Output the [x, y] coordinate of the center of the cell containing the given text.  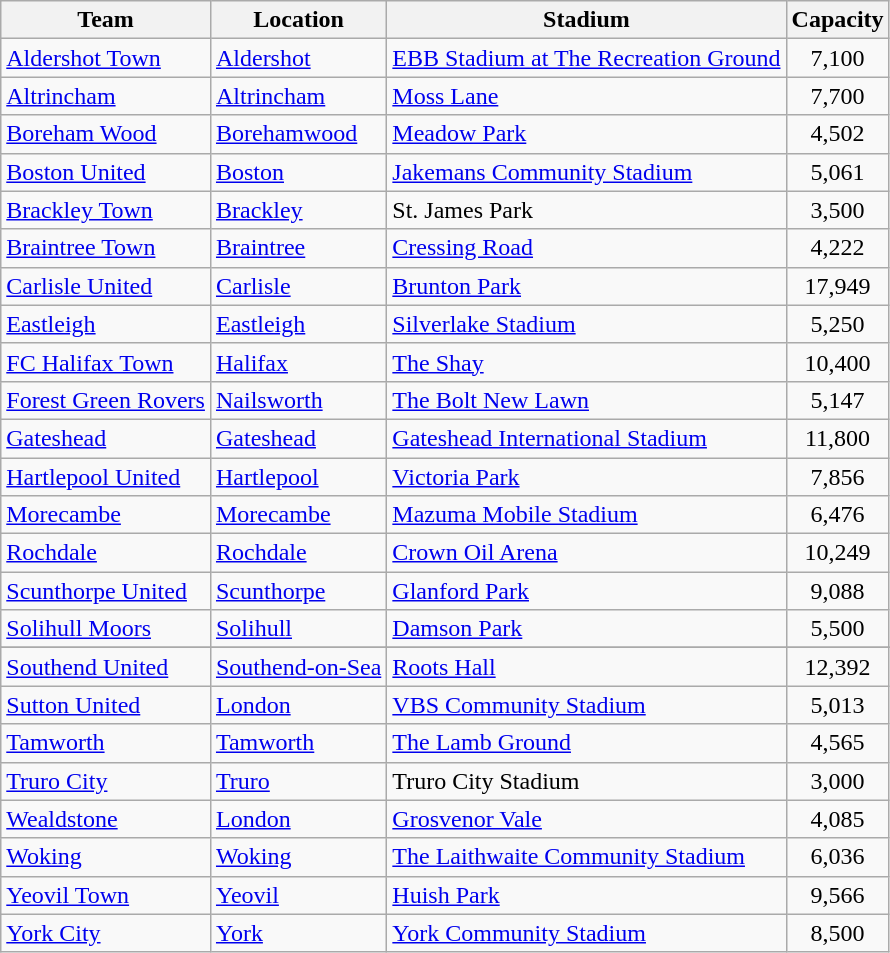
Boreham Wood [106, 134]
FC Halifax Town [106, 362]
Glanford Park [586, 591]
Carlisle [298, 286]
York City [106, 933]
The Laithwaite Community Stadium [586, 857]
Aldershot [298, 58]
York Community Stadium [586, 933]
Wealdstone [106, 819]
Meadow Park [586, 134]
Brackley [298, 210]
Hartlepool United [106, 477]
St. James Park [586, 210]
5,061 [838, 172]
Stadium [586, 20]
Victoria Park [586, 477]
York [298, 933]
Braintree [298, 248]
10,249 [838, 553]
Location [298, 20]
Mazuma Mobile Stadium [586, 515]
The Bolt New Lawn [586, 400]
Scunthorpe United [106, 591]
Gateshead International Stadium [586, 438]
Sutton United [106, 705]
Boston United [106, 172]
Scunthorpe [298, 591]
Silverlake Stadium [586, 324]
EBB Stadium at The Recreation Ground [586, 58]
Huish Park [586, 895]
3,500 [838, 210]
8,500 [838, 933]
Brunton Park [586, 286]
Boston [298, 172]
Grosvenor Vale [586, 819]
6,476 [838, 515]
9,566 [838, 895]
Halifax [298, 362]
5,013 [838, 705]
7,856 [838, 477]
Brackley Town [106, 210]
The Lamb Ground [586, 743]
Borehamwood [298, 134]
5,147 [838, 400]
4,222 [838, 248]
Team [106, 20]
Truro City [106, 781]
Southend-on-Sea [298, 667]
4,502 [838, 134]
6,036 [838, 857]
7,700 [838, 96]
Roots Hall [586, 667]
4,565 [838, 743]
Cressing Road [586, 248]
Crown Oil Arena [586, 553]
Capacity [838, 20]
Damson Park [586, 629]
3,000 [838, 781]
Jakemans Community Stadium [586, 172]
5,250 [838, 324]
11,800 [838, 438]
Yeovil Town [106, 895]
Nailsworth [298, 400]
Carlisle United [106, 286]
Forest Green Rovers [106, 400]
4,085 [838, 819]
7,100 [838, 58]
Moss Lane [586, 96]
10,400 [838, 362]
12,392 [838, 667]
5,500 [838, 629]
9,088 [838, 591]
Braintree Town [106, 248]
Yeovil [298, 895]
Truro City Stadium [586, 781]
Aldershot Town [106, 58]
Hartlepool [298, 477]
Southend United [106, 667]
Truro [298, 781]
The Shay [586, 362]
Solihull Moors [106, 629]
17,949 [838, 286]
VBS Community Stadium [586, 705]
Solihull [298, 629]
